Determine the [x, y] coordinate at the center of the cell enclosing the given text.  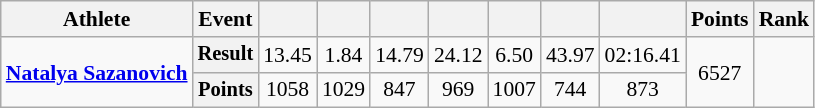
873 [643, 90]
Athlete [97, 19]
02:16.41 [643, 55]
969 [458, 90]
Natalya Sazanovich [97, 72]
1058 [288, 90]
1007 [514, 90]
Event [226, 19]
6.50 [514, 55]
847 [400, 90]
13.45 [288, 55]
Rank [784, 19]
1.84 [344, 55]
14.79 [400, 55]
1029 [344, 90]
Result [226, 55]
744 [570, 90]
43.97 [570, 55]
6527 [720, 72]
24.12 [458, 55]
